For the text-containing cell, return its midpoint in (x, y) coordinate format. 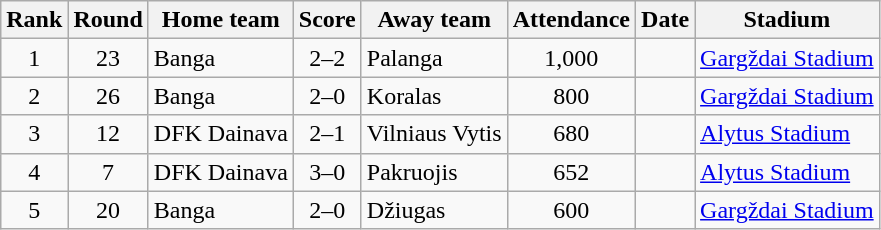
4 (34, 172)
Round (108, 20)
1,000 (571, 58)
Pakruojis (434, 172)
2–1 (327, 134)
23 (108, 58)
1 (34, 58)
600 (571, 210)
Vilniaus Vytis (434, 134)
26 (108, 96)
Score (327, 20)
Rank (34, 20)
Away team (434, 20)
680 (571, 134)
Date (666, 20)
Palanga (434, 58)
3 (34, 134)
Džiugas (434, 210)
800 (571, 96)
2 (34, 96)
20 (108, 210)
5 (34, 210)
Home team (220, 20)
652 (571, 172)
Attendance (571, 20)
3–0 (327, 172)
12 (108, 134)
2–2 (327, 58)
7 (108, 172)
Koralas (434, 96)
Stadium (788, 20)
